Provide the (X, Y) coordinate of the cell's center where the given text is located.  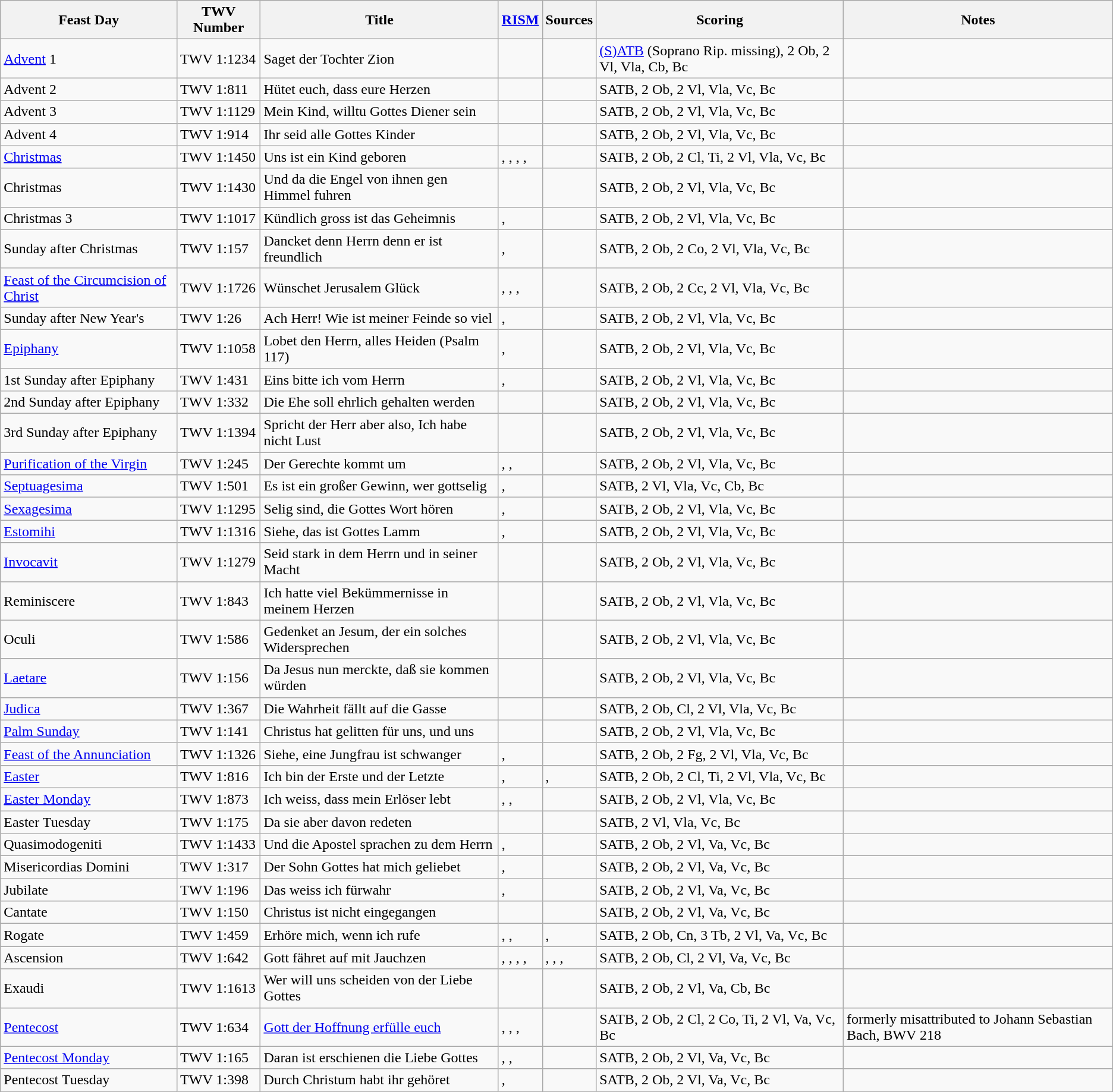
TWV 1:1613 (219, 988)
Saget der Tochter Zion (379, 58)
TWV 1:1316 (219, 531)
TWV 1:843 (219, 600)
Hütet euch, dass eure Herzen (379, 89)
Title (379, 20)
RISM (520, 20)
Easter Tuesday (89, 822)
Judica (89, 709)
Und da die Engel von ihnen gen Himmel fuhren (379, 188)
TWV 1:431 (219, 380)
TWV 1:398 (219, 1080)
TWV 1:1129 (219, 112)
Gott fähret auf mit Jauchzen (379, 958)
Siehe, eine Jungfrau ist schwanger (379, 754)
Jubilate (89, 890)
Reminiscere (89, 600)
TWV 1:245 (219, 464)
Mein Kind, willtu Gottes Diener sein (379, 112)
TWV 1:914 (219, 134)
Feast Day (89, 20)
Kündlich gross ist das Geheimnis (379, 218)
TWV 1:586 (219, 640)
Easter (89, 776)
formerly misattributed to Johann Sebastian Bach, BWV 218 (979, 1027)
Christus hat gelitten für uns, und uns (379, 731)
TWV 1:1726 (219, 288)
Palm Sunday (89, 731)
Advent 1 (89, 58)
Wünschet Jerusalem Glück (379, 288)
Ich bin der Erste und der Letzte (379, 776)
2nd Sunday after Epiphany (89, 402)
TWV 1:1017 (219, 218)
Sunday after Christmas (89, 248)
Und die Apostel sprachen zu dem Herrn (379, 845)
Pentecost (89, 1027)
Misericordias Domini (89, 867)
Ich hatte viel Bekümmernisse in meinem Herzen (379, 600)
SATB, 2 Ob, 2 Vl, Va, Cb, Bc (720, 988)
Invocavit (89, 562)
TWV 1:501 (219, 486)
SATB, 2 Ob, 2 Cl, 2 Co, Ti, 2 Vl, Va, Vc, Bc (720, 1027)
Advent 2 (89, 89)
TWV 1:1433 (219, 845)
TWV 1:634 (219, 1027)
Ihr seid alle Gottes Kinder (379, 134)
TWV 1:642 (219, 958)
Septuagesima (89, 486)
Die Wahrheit fällt auf die Gasse (379, 709)
Siehe, das ist Gottes Lamm (379, 531)
TWV 1:317 (219, 867)
TWV 1:26 (219, 318)
Da Jesus nun merckte, daß sie kommen würden (379, 678)
Durch Christum habt ihr gehöret (379, 1080)
Laetare (89, 678)
Wer will uns scheiden von der Liebe Gottes (379, 988)
Da sie aber davon redeten (379, 822)
Epiphany (89, 348)
TWV 1:196 (219, 890)
SATB, 2 Ob, Cl, 2 Vl, Va, Vc, Bc (720, 958)
TWV 1:1058 (219, 348)
Daran ist erschienen die Liebe Gottes (379, 1058)
TWV 1:332 (219, 402)
Sources (570, 20)
TWV 1:1430 (219, 188)
Die Ehe soll ehrlich gehalten werden (379, 402)
Ich weiss, dass mein Erlöser lebt (379, 799)
1st Sunday after Epiphany (89, 380)
Oculi (89, 640)
TWV 1:1279 (219, 562)
(S)ATB (Soprano Rip. missing), 2 Ob, 2 Vl, Vla, Cb, Bc (720, 58)
TWV 1:1295 (219, 509)
Scoring (720, 20)
Cantate (89, 912)
SATB, 2 Ob, Cn, 3 Tb, 2 Vl, Va, Vc, Bc (720, 935)
Selig sind, die Gottes Wort hören (379, 509)
TWV 1:816 (219, 776)
Erhöre mich, wenn ich rufe (379, 935)
Christmas 3 (89, 218)
TWV 1:367 (219, 709)
Sexagesima (89, 509)
Easter Monday (89, 799)
SATB, 2 Ob, 2 Fg, 2 Vl, Vla, Vc, Bc (720, 754)
Purification of the Virgin (89, 464)
Exaudi (89, 988)
TWV 1:873 (219, 799)
TWV 1:157 (219, 248)
Spricht der Herr aber also, Ich habe nicht Lust (379, 433)
Gedenket an Jesum, der ein solches Widersprechen (379, 640)
SATB, 2 Vl, Vla, Vc, Cb, Bc (720, 486)
Eins bitte ich vom Herrn (379, 380)
SATB, 2 Vl, Vla, Vc, Bc (720, 822)
Pentecost Tuesday (89, 1080)
Lobet den Herrn, alles Heiden (Psalm 117) (379, 348)
Ascension (89, 958)
TWV 1:811 (219, 89)
Advent 4 (89, 134)
Pentecost Monday (89, 1058)
Notes (979, 20)
TWV 1:1234 (219, 58)
Advent 3 (89, 112)
TWV 1:175 (219, 822)
Seid stark in dem Herrn und in seiner Macht (379, 562)
SATB, 2 Ob, 2 Co, 2 Vl, Vla, Vc, Bc (720, 248)
TWV Number (219, 20)
Quasimodogeniti (89, 845)
SATB, 2 Ob, 2 Cc, 2 Vl, Vla, Vc, Bc (720, 288)
Estomihi (89, 531)
TWV 1:1394 (219, 433)
TWV 1:459 (219, 935)
Es ist ein großer Gewinn, wer gottselig (379, 486)
Der Gerechte kommt um (379, 464)
Sunday after New Year's (89, 318)
TWV 1:156 (219, 678)
Rogate (89, 935)
Das weiss ich fürwahr (379, 890)
Ach Herr! Wie ist meiner Feinde so viel (379, 318)
TWV 1:1450 (219, 157)
TWV 1:165 (219, 1058)
TWV 1:141 (219, 731)
SATB, 2 Ob, Cl, 2 Vl, Vla, Vc, Bc (720, 709)
TWV 1:1326 (219, 754)
Der Sohn Gottes hat mich geliebet (379, 867)
TWV 1:150 (219, 912)
Gott der Hoffnung erfülle euch (379, 1027)
Feast of the Annunciation (89, 754)
Christus ist nicht eingegangen (379, 912)
Feast of the Circumcision of Christ (89, 288)
3rd Sunday after Epiphany (89, 433)
Uns ist ein Kind geboren (379, 157)
Dancket denn Herrn denn er ist freundlich (379, 248)
